Return the [x, y] coordinate for the center point of the cell that contains the specified text.  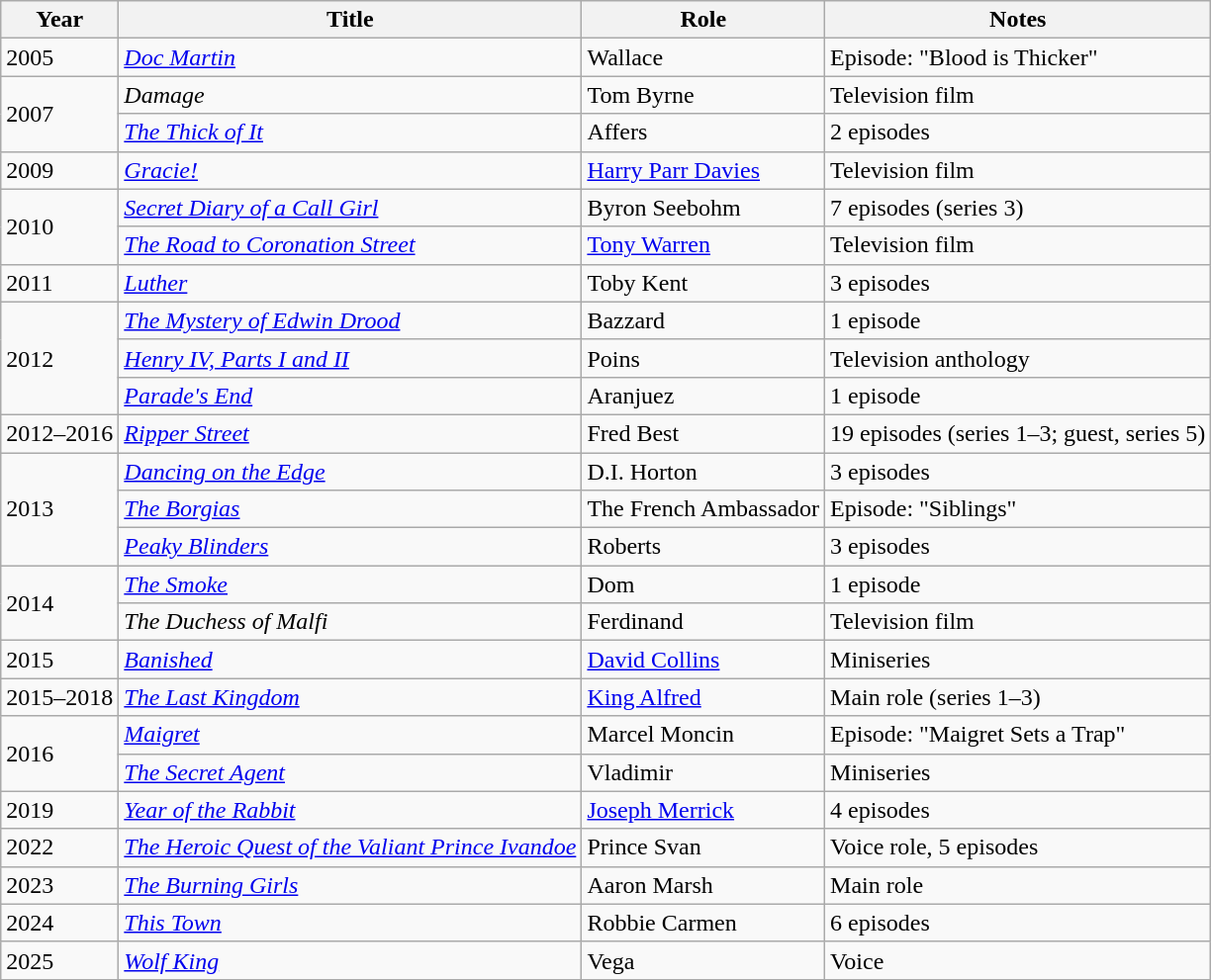
2016 [59, 754]
2010 [59, 226]
Peaky Blinders [350, 547]
Bazzard [703, 320]
The Smoke [350, 584]
Wolf King [350, 960]
Robbie Carmen [703, 923]
Voice [1018, 960]
Marcel Moncin [703, 735]
The Road to Coronation Street [350, 245]
Henry IV, Parts I and II [350, 358]
2024 [59, 923]
2019 [59, 810]
Episode: "Blood is Thicker" [1018, 57]
D.I. Horton [703, 472]
Notes [1018, 20]
Episode: "Maigret Sets a Trap" [1018, 735]
Tony Warren [703, 245]
Tom Byrne [703, 95]
Damage [350, 95]
Byron Seebohm [703, 208]
6 episodes [1018, 923]
This Town [350, 923]
King Alfred [703, 697]
2005 [59, 57]
19 episodes (series 1–3; guest, series 5) [1018, 433]
2015–2018 [59, 697]
The Secret Agent [350, 772]
Voice role, 5 episodes [1018, 847]
Joseph Merrick [703, 810]
The Heroic Quest of the Valiant Prince Ivandoe [350, 847]
Secret Diary of a Call Girl [350, 208]
2014 [59, 603]
2015 [59, 660]
Aranjuez [703, 396]
Main role (series 1–3) [1018, 697]
2013 [59, 509]
2022 [59, 847]
Main role [1018, 885]
Gracie! [350, 170]
2007 [59, 114]
Roberts [703, 547]
Vega [703, 960]
2023 [59, 885]
Vladimir [703, 772]
Doc Martin [350, 57]
Year [59, 20]
Wallace [703, 57]
The Last Kingdom [350, 697]
2009 [59, 170]
Ripper Street [350, 433]
2 episodes [1018, 133]
Maigret [350, 735]
Fred Best [703, 433]
Harry Parr Davies [703, 170]
The Thick of It [350, 133]
2012 [59, 358]
2025 [59, 960]
Aaron Marsh [703, 885]
Affers [703, 133]
The French Ambassador [703, 509]
4 episodes [1018, 810]
Ferdinand [703, 622]
The Burning Girls [350, 885]
7 episodes (series 3) [1018, 208]
2011 [59, 283]
Episode: "Siblings" [1018, 509]
The Duchess of Malfi [350, 622]
2012–2016 [59, 433]
Year of the Rabbit [350, 810]
Prince Svan [703, 847]
Poins [703, 358]
The Mystery of Edwin Drood [350, 320]
Luther [350, 283]
Title [350, 20]
Toby Kent [703, 283]
Parade's End [350, 396]
The Borgias [350, 509]
Banished [350, 660]
Role [703, 20]
David Collins [703, 660]
Dom [703, 584]
Dancing on the Edge [350, 472]
Television anthology [1018, 358]
